Provide the (x, y) coordinate of the cell's center where the given text is located.  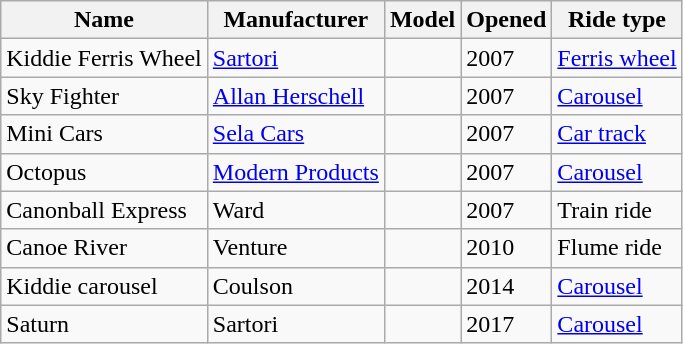
Modern Products (296, 172)
Name (104, 20)
Flume ride (617, 248)
Mini Cars (104, 134)
Kiddie Ferris Wheel (104, 58)
Train ride (617, 210)
2017 (506, 324)
Opened (506, 20)
Venture (296, 248)
Car track (617, 134)
Sky Fighter (104, 96)
Sela Cars (296, 134)
Model (422, 20)
Canonball Express (104, 210)
Kiddie carousel (104, 286)
Coulson (296, 286)
Ride type (617, 20)
Ferris wheel (617, 58)
Canoe River (104, 248)
Saturn (104, 324)
Manufacturer (296, 20)
Allan Herschell (296, 96)
2010 (506, 248)
2014 (506, 286)
Ward (296, 210)
Octopus (104, 172)
